Search for the cell housing the specified text and yield its (x, y) center coordinate. 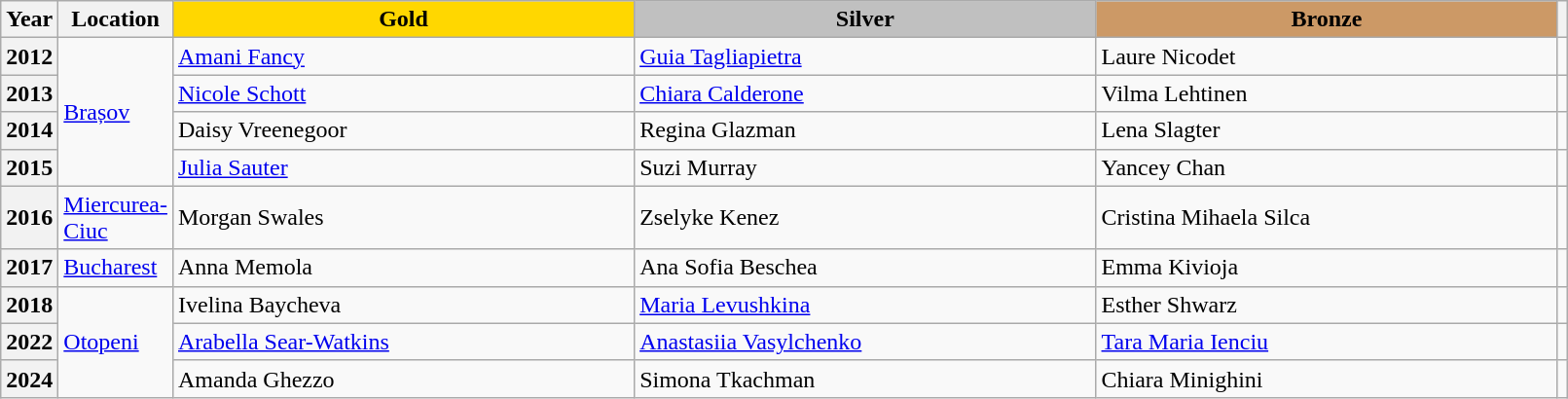
2014 (29, 130)
2015 (29, 167)
Chiara Calderone (865, 93)
Miercurea-Ciuc (116, 218)
2022 (29, 342)
Amanda Ghezzo (403, 379)
Year (29, 19)
Brașov (116, 112)
Cristina Mihaela Silca (1327, 218)
Daisy Vreenegoor (403, 130)
Ana Sofia Beschea (865, 268)
2024 (29, 379)
2012 (29, 56)
Esther Shwarz (1327, 305)
Vilma Lehtinen (1327, 93)
Otopeni (116, 342)
Suzi Murray (865, 167)
Anastasiia Vasylchenko (865, 342)
2017 (29, 268)
Chiara Minighini (1327, 379)
Location (116, 19)
Simona Tkachman (865, 379)
Julia Sauter (403, 167)
Laure Nicodet (1327, 56)
2016 (29, 218)
Bronze (1327, 19)
Silver (865, 19)
Zselyke Kenez (865, 218)
Amani Fancy (403, 56)
Arabella Sear-Watkins (403, 342)
Maria Levushkina (865, 305)
Regina Glazman (865, 130)
2013 (29, 93)
Yancey Chan (1327, 167)
Morgan Swales (403, 218)
Nicole Schott (403, 93)
Lena Slagter (1327, 130)
Gold (403, 19)
Guia Tagliapietra (865, 56)
Ivelina Baycheva (403, 305)
Tara Maria Ienciu (1327, 342)
Anna Memola (403, 268)
Emma Kivioja (1327, 268)
Bucharest (116, 268)
2018 (29, 305)
